Detect which cell encompasses the target text, then output its [X, Y] center coordinate. 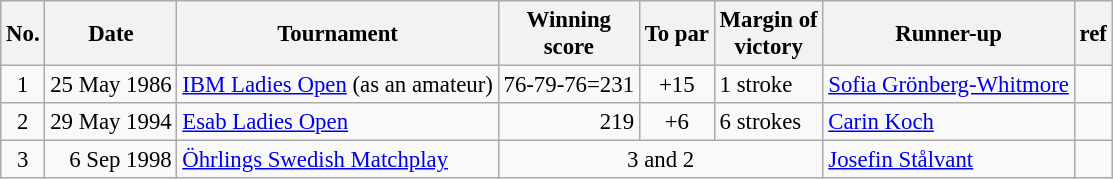
Date [111, 34]
219 [568, 122]
Margin ofvictory [768, 34]
6 Sep 1998 [111, 160]
Tournament [338, 34]
ref [1093, 34]
76-79-76=231 [568, 85]
Öhrlings Swedish Matchplay [338, 160]
3 [23, 160]
1 [23, 85]
To par [676, 34]
6 strokes [768, 122]
29 May 1994 [111, 122]
Winningscore [568, 34]
Josefin Stålvant [948, 160]
Runner-up [948, 34]
Carin Koch [948, 122]
3 and 2 [660, 160]
25 May 1986 [111, 85]
No. [23, 34]
Esab Ladies Open [338, 122]
+6 [676, 122]
1 stroke [768, 85]
IBM Ladies Open (as an amateur) [338, 85]
+15 [676, 85]
2 [23, 122]
Sofia Grönberg-Whitmore [948, 85]
